For the text-containing cell, return its midpoint in [x, y] coordinate format. 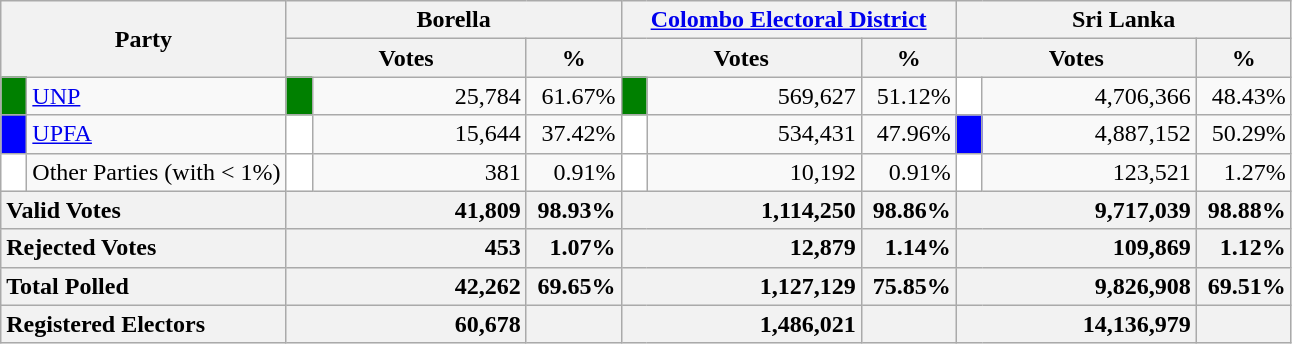
69.65% [574, 286]
4,887,152 [1089, 134]
381 [419, 172]
Rejected Votes [144, 248]
534,431 [754, 134]
60,678 [406, 324]
Total Polled [144, 286]
61.67% [574, 96]
48.43% [1244, 96]
123,521 [1089, 172]
9,717,039 [1076, 210]
47.96% [908, 134]
69.51% [1244, 286]
25,784 [419, 96]
75.85% [908, 286]
1,486,021 [741, 324]
Other Parties (with < 1%) [156, 172]
1.14% [908, 248]
9,826,908 [1076, 286]
Borella [454, 20]
37.42% [574, 134]
Registered Electors [144, 324]
51.12% [908, 96]
Sri Lanka [1124, 20]
12,879 [741, 248]
Colombo Electoral District [788, 20]
109,869 [1076, 248]
1,127,129 [741, 286]
41,809 [406, 210]
569,627 [754, 96]
1.12% [1244, 248]
98.88% [1244, 210]
UNP [156, 96]
1,114,250 [741, 210]
1.27% [1244, 172]
4,706,366 [1089, 96]
98.86% [908, 210]
1.07% [574, 248]
98.93% [574, 210]
Valid Votes [144, 210]
50.29% [1244, 134]
14,136,979 [1076, 324]
Party [144, 39]
10,192 [754, 172]
15,644 [419, 134]
42,262 [406, 286]
UPFA [156, 134]
453 [406, 248]
